For the text-containing cell, return its midpoint in (x, y) coordinate format. 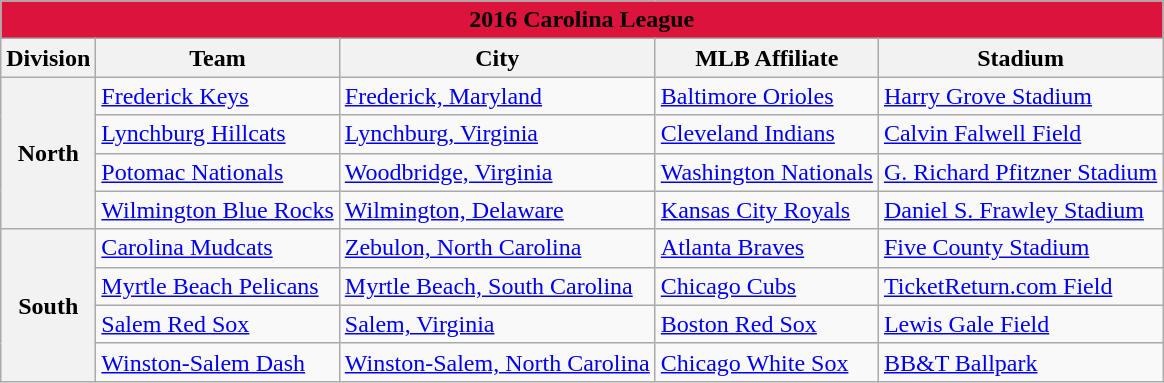
Harry Grove Stadium (1020, 96)
South (48, 305)
Woodbridge, Virginia (497, 172)
Winston-Salem Dash (218, 362)
Wilmington, Delaware (497, 210)
Daniel S. Frawley Stadium (1020, 210)
Myrtle Beach, South Carolina (497, 286)
Kansas City Royals (766, 210)
Calvin Falwell Field (1020, 134)
Salem Red Sox (218, 324)
Stadium (1020, 58)
Zebulon, North Carolina (497, 248)
Five County Stadium (1020, 248)
North (48, 153)
Boston Red Sox (766, 324)
Frederick, Maryland (497, 96)
Winston-Salem, North Carolina (497, 362)
Baltimore Orioles (766, 96)
Cleveland Indians (766, 134)
Lynchburg, Virginia (497, 134)
Salem, Virginia (497, 324)
TicketReturn.com Field (1020, 286)
Wilmington Blue Rocks (218, 210)
Myrtle Beach Pelicans (218, 286)
Division (48, 58)
2016 Carolina League (582, 20)
Chicago White Sox (766, 362)
Lewis Gale Field (1020, 324)
City (497, 58)
Chicago Cubs (766, 286)
Lynchburg Hillcats (218, 134)
Frederick Keys (218, 96)
G. Richard Pfitzner Stadium (1020, 172)
Washington Nationals (766, 172)
Carolina Mudcats (218, 248)
MLB Affiliate (766, 58)
Potomac Nationals (218, 172)
Team (218, 58)
BB&T Ballpark (1020, 362)
Atlanta Braves (766, 248)
